Scan for the cell matching the given text and deliver its [X, Y] coordinate at center. 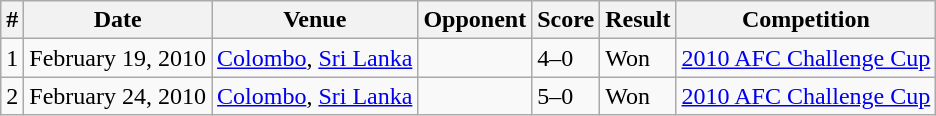
5–0 [566, 96]
4–0 [566, 58]
Opponent [475, 20]
# [12, 20]
February 19, 2010 [118, 58]
Score [566, 20]
Result [638, 20]
Venue [315, 20]
Competition [806, 20]
2 [12, 96]
Date [118, 20]
February 24, 2010 [118, 96]
1 [12, 58]
